Return the [x, y] coordinate for the center point of the cell that contains the specified text.  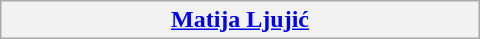
Matija Ljujić [240, 20]
